Capture the cell that displays the provided text and extract its [X, Y] central coordinate. 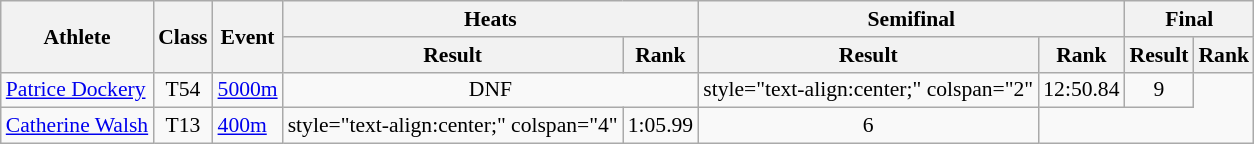
6 [868, 126]
Semifinal [911, 19]
9 [1160, 90]
12:50.84 [1081, 90]
Athlete [77, 36]
T54 [182, 90]
T13 [182, 126]
Patrice Dockery [77, 90]
Catherine Walsh [77, 126]
Final [1190, 19]
style="text-align:center;" colspan="4" [453, 126]
1:05.99 [660, 126]
style="text-align:center;" colspan="2" [868, 90]
Heats [491, 19]
5000m [248, 90]
Class [182, 36]
400m [248, 126]
DNF [491, 90]
Event [248, 36]
